Return (X, Y) of the center of cell containing provided text 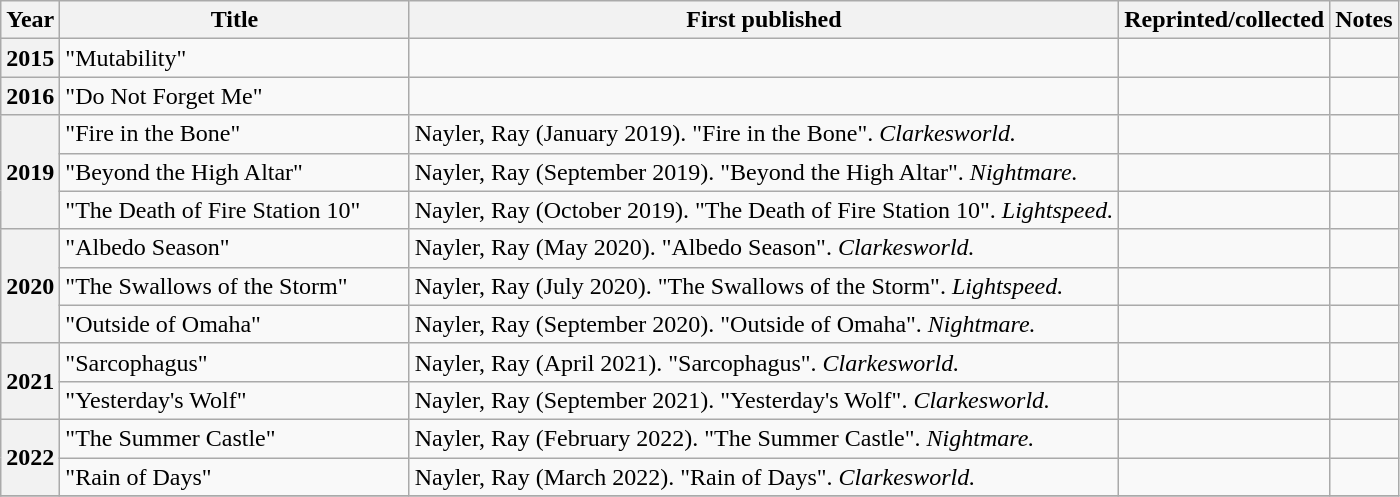
"Albedo Season" (234, 248)
Nayler, Ray (January 2019). "Fire in the Bone". Clarkesworld. (764, 134)
Nayler, Ray (May 2020). "Albedo Season". Clarkesworld. (764, 248)
2016 (30, 96)
2019 (30, 172)
"Do Not Forget Me" (234, 96)
Nayler, Ray (February 2022). "The Summer Castle". Nightmare. (764, 438)
"Mutability" (234, 58)
Nayler, Ray (September 2019). "Beyond the High Altar". Nightmare. (764, 172)
First published (764, 20)
Year (30, 20)
"The Swallows of the Storm" (234, 286)
2021 (30, 381)
2015 (30, 58)
"The Summer Castle" (234, 438)
Reprinted/collected (1224, 20)
"Sarcophagus" (234, 362)
"Beyond the High Altar" (234, 172)
Nayler, Ray (October 2019). "The Death of Fire Station 10". Lightspeed. (764, 210)
Notes (1364, 20)
"Rain of Days" (234, 477)
"Fire in the Bone" (234, 134)
Nayler, Ray (March 2022). "Rain of Days". Clarkesworld. (764, 477)
Nayler, Ray (July 2020). "The Swallows of the Storm". Lightspeed. (764, 286)
Title (234, 20)
Nayler, Ray (September 2020). "Outside of Omaha". Nightmare. (764, 324)
2020 (30, 286)
"Outside of Omaha" (234, 324)
"Yesterday's Wolf" (234, 400)
2022 (30, 457)
"The Death of Fire Station 10" (234, 210)
Nayler, Ray (September 2021). "Yesterday's Wolf". Clarkesworld. (764, 400)
Nayler, Ray (April 2021). "Sarcophagus". Clarkesworld. (764, 362)
